Output the (x, y) coordinate of the center of the cell containing the given text.  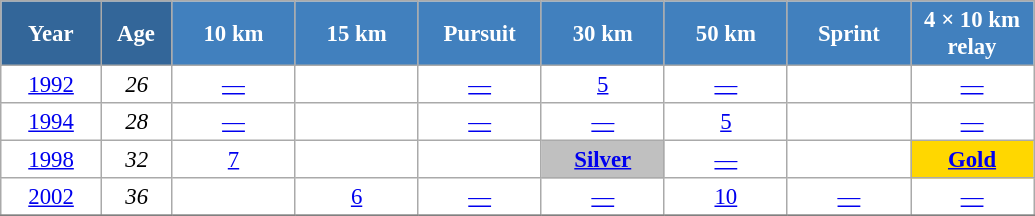
1992 (52, 85)
7 (234, 160)
26 (136, 85)
1994 (52, 122)
32 (136, 160)
50 km (726, 34)
Sprint (848, 34)
15 km (356, 34)
Pursuit (480, 34)
28 (136, 122)
36 (136, 197)
30 km (602, 34)
Gold (972, 160)
6 (356, 197)
Age (136, 34)
2002 (52, 197)
1998 (52, 160)
10 km (234, 34)
Silver (602, 160)
4 × 10 km relay (972, 34)
Year (52, 34)
10 (726, 197)
